Identify which cell holds the provided text, then report its (X, Y) central coordinate. 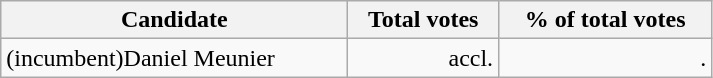
. (606, 58)
% of total votes (606, 20)
accl. (424, 58)
Candidate (174, 20)
Total votes (424, 20)
(incumbent)Daniel Meunier (174, 58)
